Locate the cell with the specified text and output its (x, y) center coordinate. 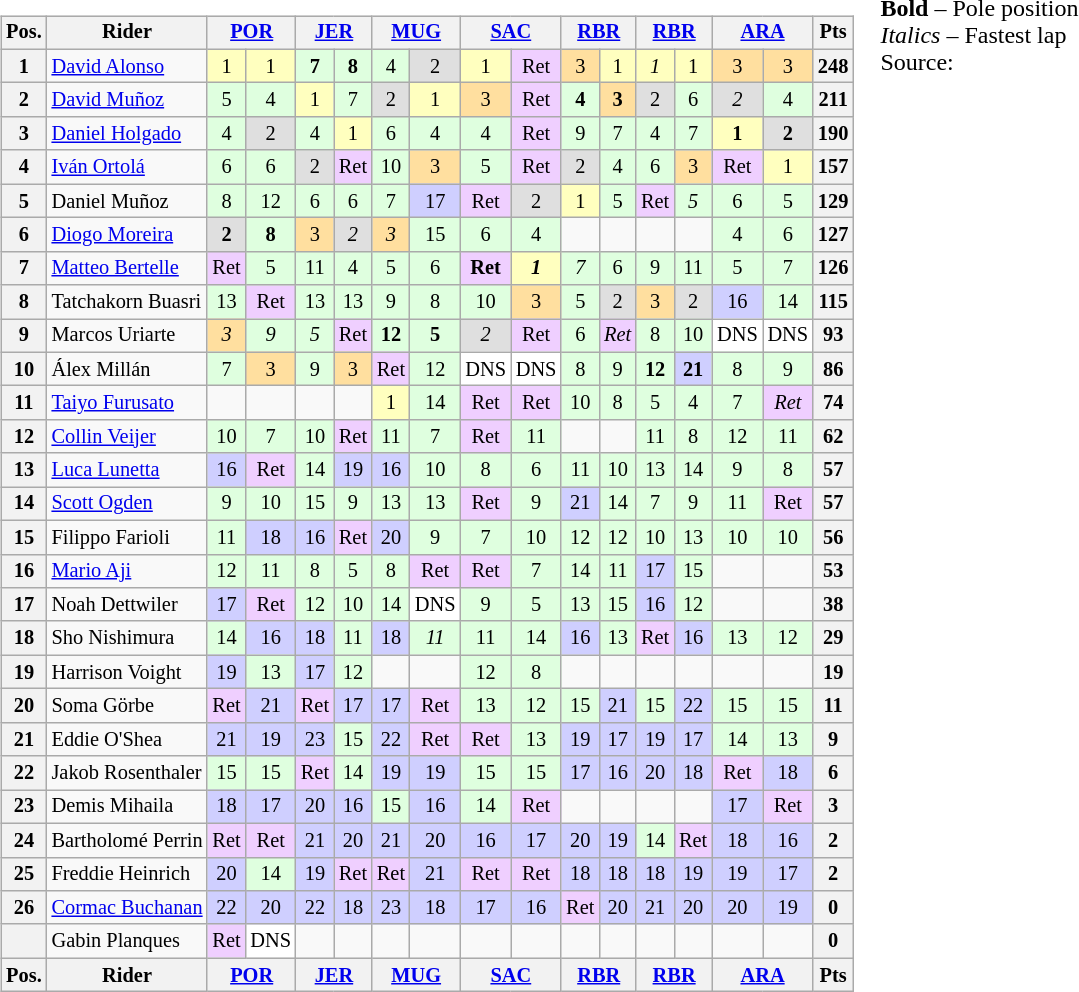
Filippo Farioli (128, 537)
Demis Mihaila (128, 807)
62 (833, 437)
Daniel Muñoz (128, 201)
Gabin Planques (128, 941)
Harrison Voight (128, 672)
Soma Görbe (128, 706)
115 (833, 302)
Jakob Rosenthaler (128, 773)
Luca Lunetta (128, 470)
25 (24, 874)
Diogo Moreira (128, 235)
74 (833, 403)
248 (833, 66)
190 (833, 134)
Freddie Heinrich (128, 874)
Tatchakorn Buasri (128, 302)
29 (833, 638)
127 (833, 235)
Álex Millán (128, 369)
Scott Ogden (128, 504)
157 (833, 167)
Taiyo Furusato (128, 403)
Iván Ortolá (128, 167)
126 (833, 268)
Eddie O'Shea (128, 739)
Noah Dettwiler (128, 605)
Mario Aji (128, 571)
211 (833, 100)
93 (833, 336)
David Alonso (128, 66)
38 (833, 605)
Cormac Buchanan (128, 908)
56 (833, 537)
Collin Veijer (128, 437)
26 (24, 908)
Daniel Holgado (128, 134)
Matteo Bertelle (128, 268)
Sho Nishimura (128, 638)
129 (833, 201)
24 (24, 840)
Marcos Uriarte (128, 336)
86 (833, 369)
Bartholomé Perrin (128, 840)
David Muñoz (128, 100)
53 (833, 571)
